Extract the (x, y) coordinate from the center of the cell holding the provided text.  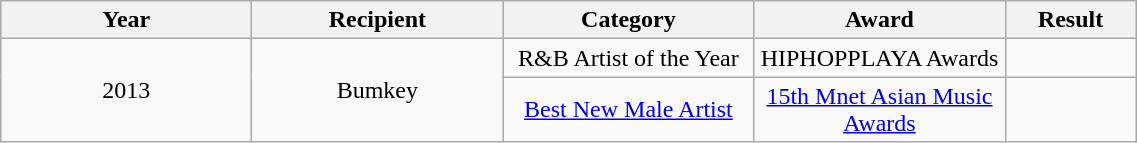
Best New Male Artist (628, 110)
Result (1070, 20)
HIPHOPPLAYA Awards (880, 58)
2013 (126, 90)
Year (126, 20)
R&B Artist of the Year (628, 58)
Recipient (378, 20)
Award (880, 20)
Category (628, 20)
15th Mnet Asian Music Awards (880, 110)
Bumkey (378, 90)
